Identify which cell holds the provided text, then report its [x, y] central coordinate. 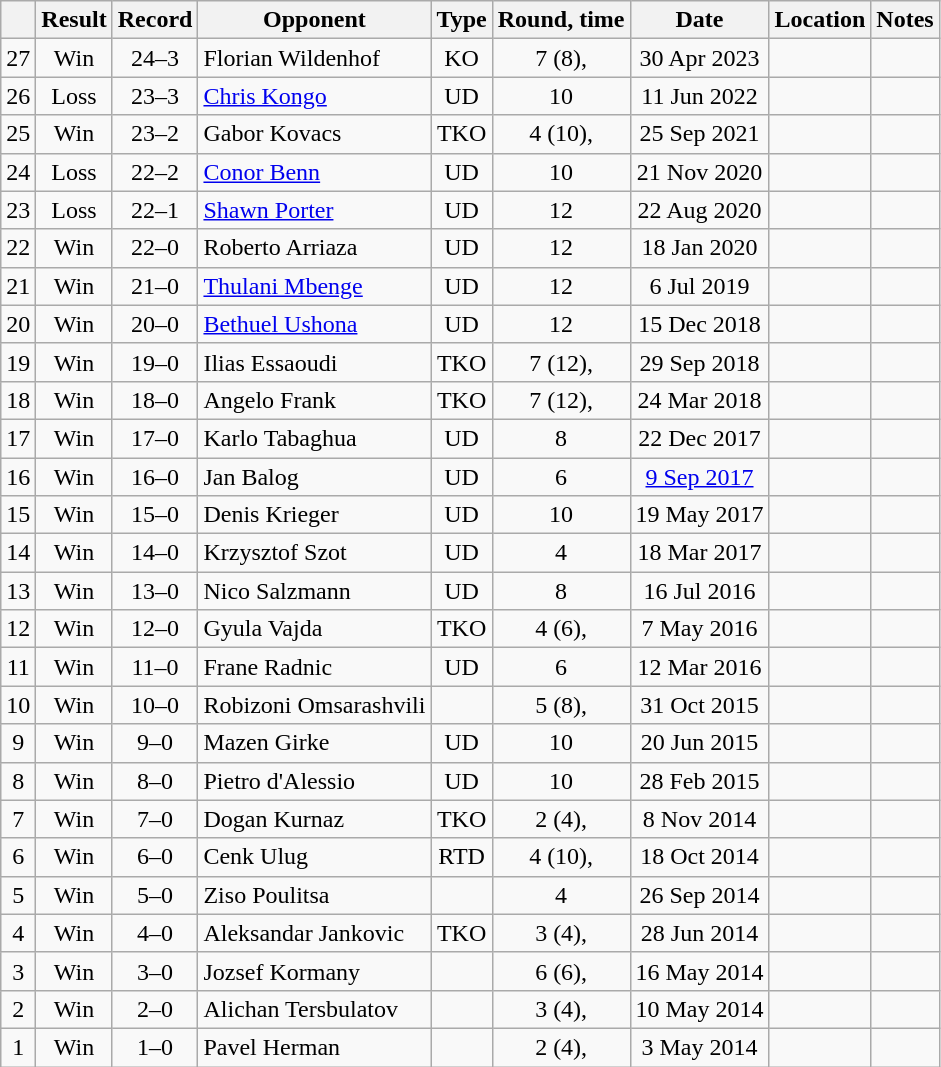
Angelo Frank [314, 400]
21 Nov 2020 [700, 172]
Opponent [314, 20]
Jozsef Kormany [314, 971]
20–0 [155, 324]
17–0 [155, 438]
12 Mar 2016 [700, 667]
Cenk Ulug [314, 857]
Pavel Herman [314, 1047]
31 Oct 2015 [700, 705]
25 Sep 2021 [700, 134]
Denis Krieger [314, 515]
18–0 [155, 400]
Notes [905, 20]
14 [18, 553]
15–0 [155, 515]
Aleksandar Jankovic [314, 933]
1 [18, 1047]
7 May 2016 [700, 629]
22 [18, 248]
3 [18, 971]
16–0 [155, 477]
3–0 [155, 971]
12–0 [155, 629]
Round, time [561, 20]
Krzysztof Szot [314, 553]
18 [18, 400]
1–0 [155, 1047]
5 (8), [561, 705]
Ilias Essaoudi [314, 362]
Dogan Kurnaz [314, 819]
18 Jan 2020 [700, 248]
Frane Radnic [314, 667]
5 [18, 895]
Mazen Girke [314, 743]
Florian Wildenhof [314, 58]
10–0 [155, 705]
30 Apr 2023 [700, 58]
KO [462, 58]
15 Dec 2018 [700, 324]
28 Feb 2015 [700, 781]
23–2 [155, 134]
Ziso Poulitsa [314, 895]
13–0 [155, 591]
4 (6), [561, 629]
Nico Salzmann [314, 591]
4–0 [155, 933]
Karlo Tabaghua [314, 438]
9–0 [155, 743]
7 [18, 819]
15 [18, 515]
Date [700, 20]
18 Mar 2017 [700, 553]
22–0 [155, 248]
10 May 2014 [700, 1009]
14–0 [155, 553]
16 Jul 2016 [700, 591]
25 [18, 134]
6 (6), [561, 971]
19 May 2017 [700, 515]
Thulani Mbenge [314, 286]
Type [462, 20]
22–1 [155, 210]
18 Oct 2014 [700, 857]
16 [18, 477]
29 Sep 2018 [700, 362]
13 [18, 591]
27 [18, 58]
3 May 2014 [700, 1047]
Record [155, 20]
19–0 [155, 362]
6 Jul 2019 [700, 286]
20 [18, 324]
5–0 [155, 895]
24 [18, 172]
8–0 [155, 781]
24–3 [155, 58]
7 (8), [561, 58]
Bethuel Ushona [314, 324]
17 [18, 438]
Gyula Vajda [314, 629]
23 [18, 210]
8 Nov 2014 [700, 819]
28 Jun 2014 [700, 933]
Conor Benn [314, 172]
Alichan Tersbulatov [314, 1009]
26 Sep 2014 [700, 895]
Pietro d'Alessio [314, 781]
11–0 [155, 667]
19 [18, 362]
6–0 [155, 857]
23–3 [155, 96]
2–0 [155, 1009]
Gabor Kovacs [314, 134]
Robizoni Omsarashvili [314, 705]
Location [820, 20]
Shawn Porter [314, 210]
22 Aug 2020 [700, 210]
21–0 [155, 286]
9 [18, 743]
21 [18, 286]
2 [18, 1009]
Chris Kongo [314, 96]
22 Dec 2017 [700, 438]
24 Mar 2018 [700, 400]
9 Sep 2017 [700, 477]
Roberto Arriaza [314, 248]
Jan Balog [314, 477]
7–0 [155, 819]
11 [18, 667]
11 Jun 2022 [700, 96]
16 May 2014 [700, 971]
22–2 [155, 172]
26 [18, 96]
RTD [462, 857]
Result [74, 20]
20 Jun 2015 [700, 743]
